Return the [x, y] coordinate for the center point of the cell that contains the specified text.  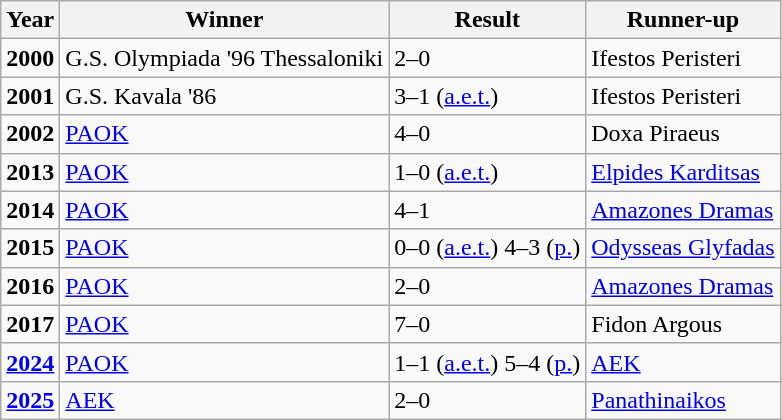
4–0 [488, 134]
2013 [30, 172]
1–0 (a.e.t.) [488, 172]
1–1 (a.e.t.) 5–4 (p.) [488, 362]
4–1 [488, 210]
2002 [30, 134]
2001 [30, 96]
Fidon Argous [683, 324]
Winner [224, 20]
7–0 [488, 324]
0–0 (a.e.t.) 4–3 (p.) [488, 248]
3–1 (a.e.t.) [488, 96]
G.S. Kavala '86 [224, 96]
Panathinaikos [683, 400]
Result [488, 20]
Runner-up [683, 20]
2016 [30, 286]
2000 [30, 58]
Doxa Piraeus [683, 134]
2025 [30, 400]
2015 [30, 248]
2014 [30, 210]
2017 [30, 324]
G.S. Olympiada '96 Thessaloniki [224, 58]
Elpides Karditsas [683, 172]
Odysseas Glyfadas [683, 248]
Year [30, 20]
2024 [30, 362]
